Locate the cell with the specified text and output its [X, Y] center coordinate. 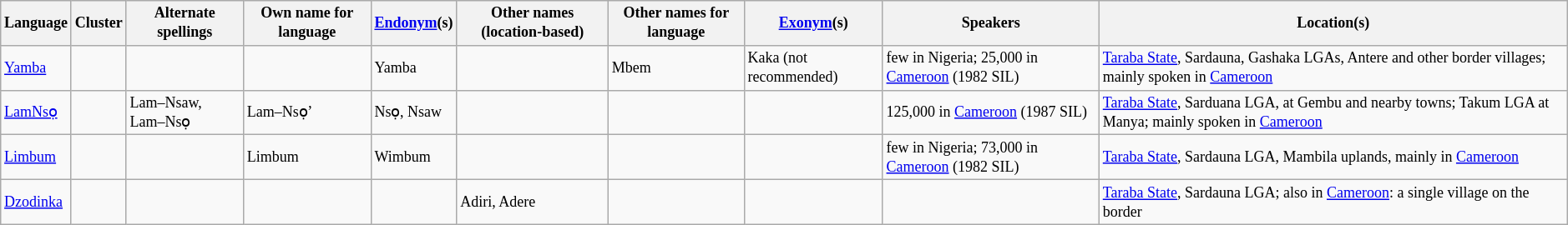
Nsọ, Nsaw [414, 112]
Dzodinka [37, 202]
Endonym(s) [414, 23]
Other names (location-based) [533, 23]
Taraba State, Sardauna, Gashaka LGAs, Antere and other border villages; mainly spoken in Cameroon [1333, 67]
few in Nigeria; 73,000 in Cameroon (1982 SIL) [990, 157]
Taraba State, Sardauna LGA; also in Cameroon: a single village on the border [1333, 202]
Adiri, Adere [533, 202]
Lam–Nsaw, Lam–Nsọ [185, 112]
Own name for language [307, 23]
Exonym(s) [813, 23]
LamNsọ [37, 112]
Alternate spellings [185, 23]
Lam–Nsọ’ [307, 112]
Location(s) [1333, 23]
Speakers [990, 23]
Cluster [99, 23]
few in Nigeria; 25,000 in Cameroon (1982 SIL) [990, 67]
Other names for language [676, 23]
125,000 in Cameroon (1987 SIL) [990, 112]
Language [37, 23]
Taraba State, Sarduana LGA, at Gembu and nearby towns; Takum LGA at Manya; mainly spoken in Cameroon [1333, 112]
Wimbum [414, 157]
Mbem [676, 67]
Taraba State, Sardauna LGA, Mambila uplands, mainly in Cameroon [1333, 157]
Kaka (not recommended) [813, 67]
